Capture the cell that displays the provided text and extract its [X, Y] central coordinate. 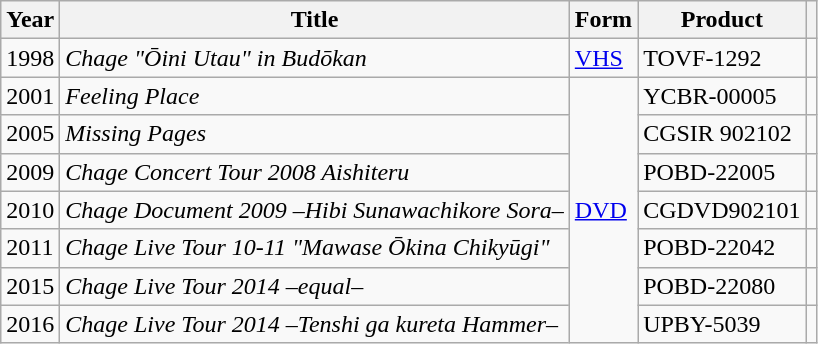
2001 [30, 96]
TOVF-1292 [722, 58]
POBD-22080 [722, 286]
2015 [30, 286]
2016 [30, 324]
Chage "Ōini Utau" in Budōkan [314, 58]
Feeling Place [314, 96]
Chage Document 2009 –Hibi Sunawachikore Sora– [314, 210]
CGDVD902101 [722, 210]
Product [722, 20]
Title [314, 20]
2009 [30, 172]
VHS [603, 58]
UPBY-5039 [722, 324]
Chage Live Tour 2014 –Tenshi ga kureta Hammer– [314, 324]
YCBR-00005 [722, 96]
Chage Concert Tour 2008 Aishiteru [314, 172]
DVD [603, 210]
Year [30, 20]
2005 [30, 134]
POBD-22005 [722, 172]
2011 [30, 248]
2010 [30, 210]
Form [603, 20]
Missing Pages [314, 134]
Chage Live Tour 2014 –equal– [314, 286]
Chage Live Tour 10-11 "Mawase Ōkina Chikyūgi" [314, 248]
CGSIR 902102 [722, 134]
POBD-22042 [722, 248]
1998 [30, 58]
